Determine the [X, Y] coordinate at the center of the cell enclosing the given text.  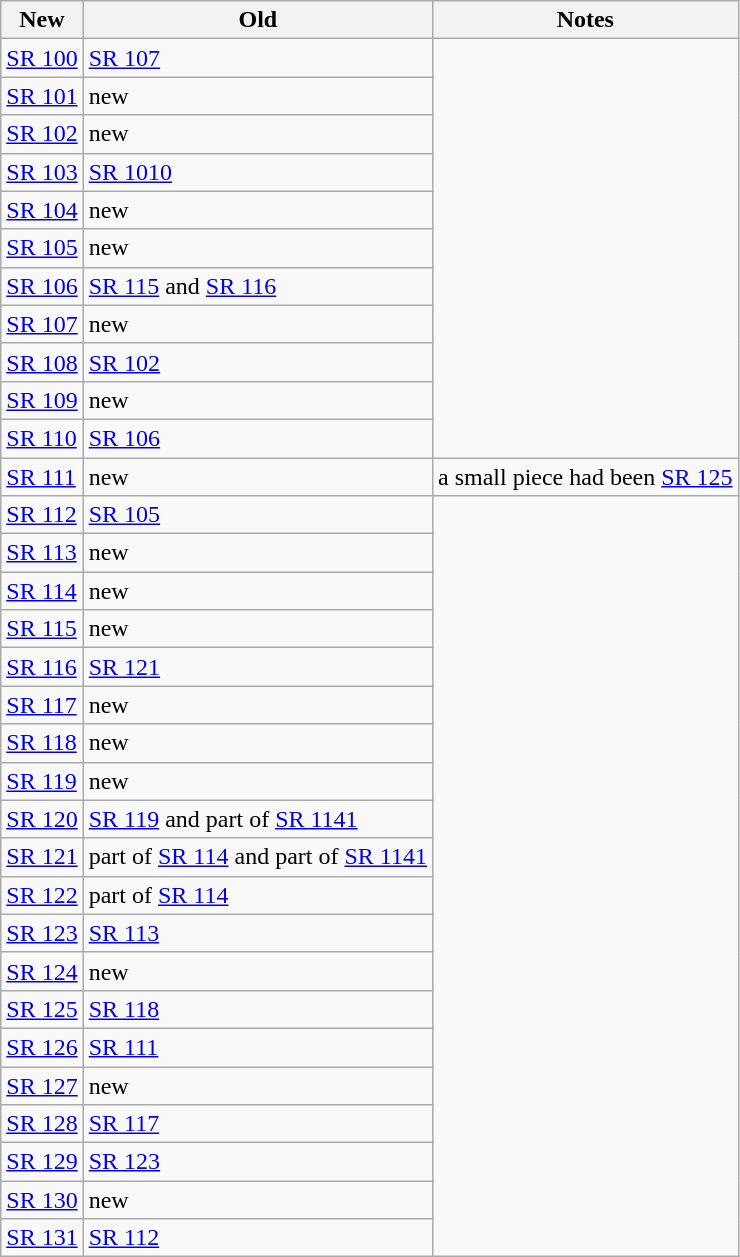
SR 120 [42, 819]
SR 114 [42, 591]
SR 116 [42, 667]
SR 115 and SR 116 [258, 286]
SR 103 [42, 172]
SR 115 [42, 629]
SR 127 [42, 1085]
part of SR 114 [258, 895]
part of SR 114 and part of SR 1141 [258, 857]
SR 104 [42, 210]
SR 124 [42, 971]
SR 125 [42, 1009]
New [42, 20]
SR 126 [42, 1047]
SR 110 [42, 438]
SR 109 [42, 400]
SR 119 [42, 781]
SR 119 and part of SR 1141 [258, 819]
SR 108 [42, 362]
SR 1010 [258, 172]
SR 129 [42, 1162]
SR 128 [42, 1124]
Notes [585, 20]
SR 131 [42, 1238]
SR 122 [42, 895]
SR 100 [42, 58]
a small piece had been SR 125 [585, 477]
Old [258, 20]
SR 130 [42, 1200]
SR 101 [42, 96]
